Pinpoint the cell where the given text exists, returning its [X, Y] midpoint coordinate. 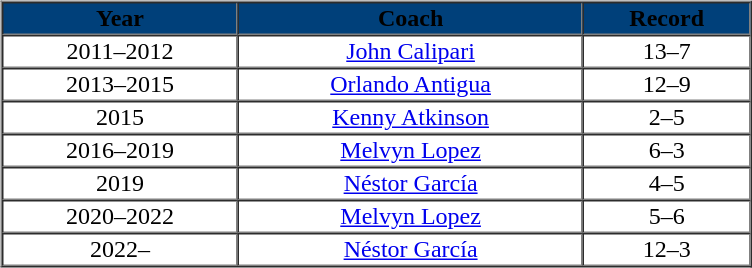
6–3 [666, 150]
2013–2015 [120, 84]
2–5 [666, 118]
Coach [410, 18]
Record [666, 18]
4–5 [666, 184]
2019 [120, 184]
John Calipari [410, 52]
Kenny Atkinson [410, 118]
13–7 [666, 52]
2015 [120, 118]
2016–2019 [120, 150]
Orlando Antigua [410, 84]
5–6 [666, 216]
2020–2022 [120, 216]
Year [120, 18]
12–3 [666, 250]
2011–2012 [120, 52]
12–9 [666, 84]
2022– [120, 250]
